Output the [x, y] coordinate of the center of the cell containing the given text.  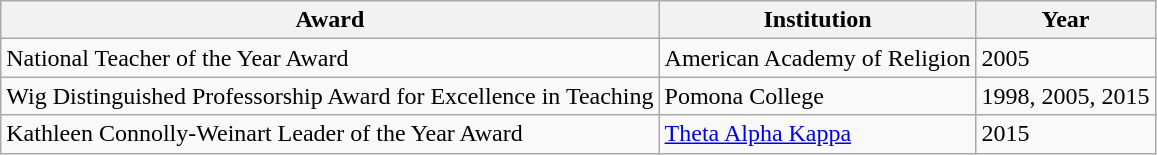
Award [330, 20]
American Academy of Religion [818, 58]
Theta Alpha Kappa [818, 134]
2015 [1066, 134]
Institution [818, 20]
2005 [1066, 58]
Pomona College [818, 96]
Kathleen Connolly-Weinart Leader of the Year Award [330, 134]
1998, 2005, 2015 [1066, 96]
Wig Distinguished Professorship Award for Excellence in Teaching [330, 96]
Year [1066, 20]
National Teacher of the Year Award [330, 58]
